Pinpoint the cell where the given text exists, returning its [x, y] midpoint coordinate. 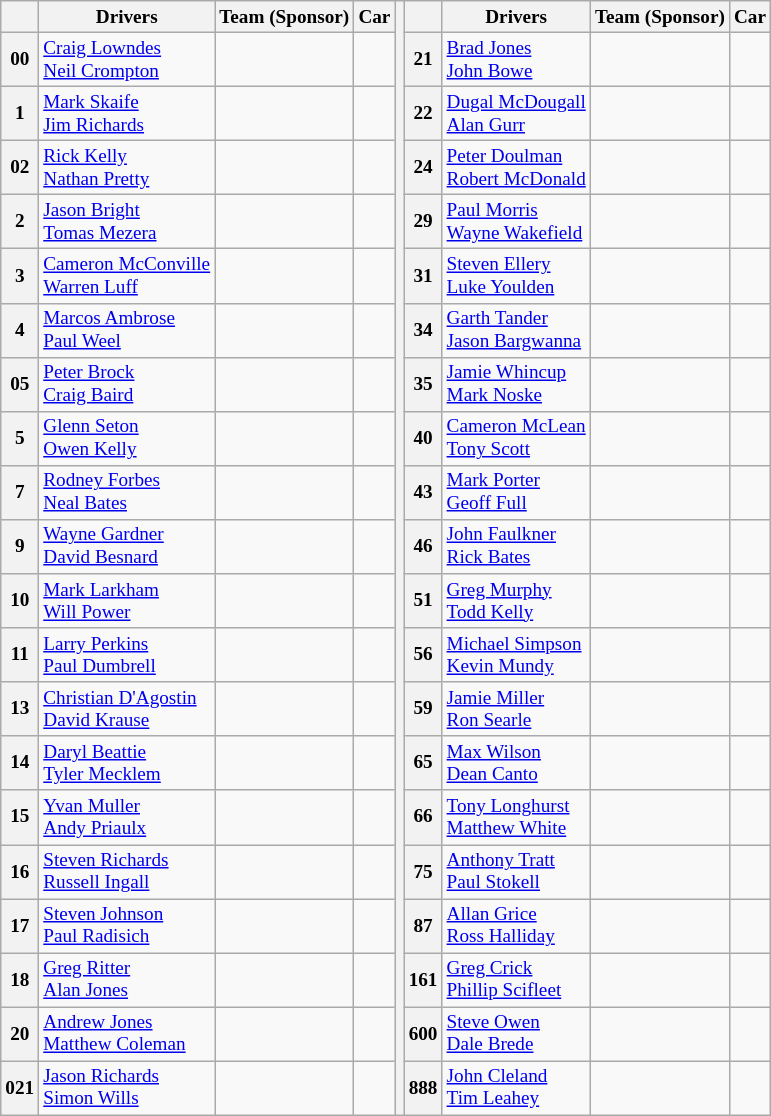
3 [20, 276]
Michael Simpson Kevin Mundy [516, 655]
Max Wilson Dean Canto [516, 763]
Brad Jones John Bowe [516, 59]
87 [423, 925]
Jason Richards Simon Wills [127, 1088]
Wayne Gardner David Besnard [127, 546]
22 [423, 113]
Garth Tander Jason Bargwanna [516, 330]
Mark Skaife Jim Richards [127, 113]
31 [423, 276]
Greg Murphy Todd Kelly [516, 601]
05 [20, 384]
Yvan Muller Andy Priaulx [127, 817]
Andrew Jones Matthew Coleman [127, 1034]
Rick Kelly Nathan Pretty [127, 167]
161 [423, 980]
Steve Owen Dale Brede [516, 1034]
Steven Ellery Luke Youlden [516, 276]
Peter Doulman Robert McDonald [516, 167]
Larry Perkins Paul Dumbrell [127, 655]
Christian D'Agostin David Krause [127, 709]
Craig Lowndes Neil Crompton [127, 59]
Steven Richards Russell Ingall [127, 871]
40 [423, 438]
John Faulkner Rick Bates [516, 546]
02 [20, 167]
2 [20, 222]
Cameron McConville Warren Luff [127, 276]
Cameron McLean Tony Scott [516, 438]
15 [20, 817]
4 [20, 330]
9 [20, 546]
Tony Longhurst Matthew White [516, 817]
24 [423, 167]
Rodney Forbes Neal Bates [127, 492]
Jamie Whincup Mark Noske [516, 384]
75 [423, 871]
11 [20, 655]
5 [20, 438]
Dugal McDougall Alan Gurr [516, 113]
Jason Bright Tomas Mezera [127, 222]
21 [423, 59]
14 [20, 763]
13 [20, 709]
Paul Morris Wayne Wakefield [516, 222]
17 [20, 925]
Glenn Seton Owen Kelly [127, 438]
20 [20, 1034]
600 [423, 1034]
29 [423, 222]
59 [423, 709]
Mark Porter Geoff Full [516, 492]
00 [20, 59]
Allan Grice Ross Halliday [516, 925]
51 [423, 601]
10 [20, 601]
56 [423, 655]
Steven Johnson Paul Radisich [127, 925]
Anthony Tratt Paul Stokell [516, 871]
18 [20, 980]
John Cleland Tim Leahey [516, 1088]
Mark Larkham Will Power [127, 601]
888 [423, 1088]
Daryl Beattie Tyler Mecklem [127, 763]
Marcos Ambrose Paul Weel [127, 330]
Jamie Miller Ron Searle [516, 709]
35 [423, 384]
16 [20, 871]
1 [20, 113]
43 [423, 492]
7 [20, 492]
65 [423, 763]
Greg Ritter Alan Jones [127, 980]
Greg Crick Phillip Scifleet [516, 980]
66 [423, 817]
021 [20, 1088]
34 [423, 330]
Peter Brock Craig Baird [127, 384]
46 [423, 546]
